Capture the cell that displays the provided text and extract its (X, Y) central coordinate. 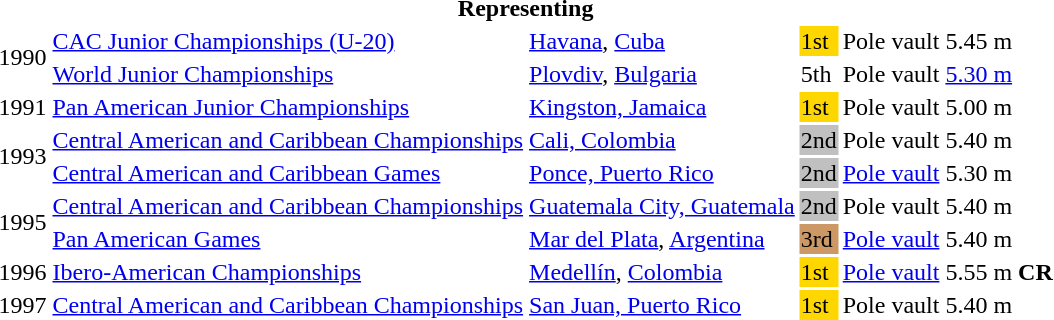
Mar del Plata, Argentina (662, 239)
World Junior Championships (288, 74)
Pan American Games (288, 239)
5th (818, 74)
5.00 m (999, 107)
San Juan, Puerto Rico (662, 305)
Kingston, Jamaica (662, 107)
Medellín, Colombia (662, 272)
5.55 m CR (999, 272)
Cali, Colombia (662, 140)
3rd (818, 239)
5.45 m (999, 41)
Pan American Junior Championships (288, 107)
Central American and Caribbean Games (288, 173)
Havana, Cuba (662, 41)
CAC Junior Championships (U-20) (288, 41)
Guatemala City, Guatemala (662, 206)
Ponce, Puerto Rico (662, 173)
Plovdiv, Bulgaria (662, 74)
Ibero-American Championships (288, 272)
